Return (x, y) of the center of cell containing provided text 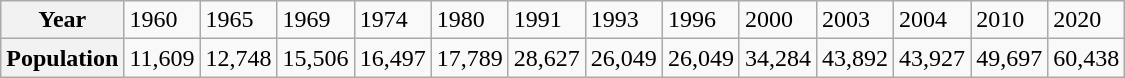
11,609 (162, 58)
Year (62, 20)
15,506 (316, 58)
1991 (546, 20)
1960 (162, 20)
2020 (1086, 20)
16,497 (392, 58)
1974 (392, 20)
1965 (238, 20)
60,438 (1086, 58)
17,789 (470, 58)
1996 (700, 20)
1980 (470, 20)
49,697 (1010, 58)
2004 (932, 20)
28,627 (546, 58)
2003 (856, 20)
2000 (778, 20)
12,748 (238, 58)
43,927 (932, 58)
1969 (316, 20)
1993 (624, 20)
43,892 (856, 58)
Population (62, 58)
2010 (1010, 20)
34,284 (778, 58)
